Extract the (X, Y) coordinate from the center of the cell holding the provided text.  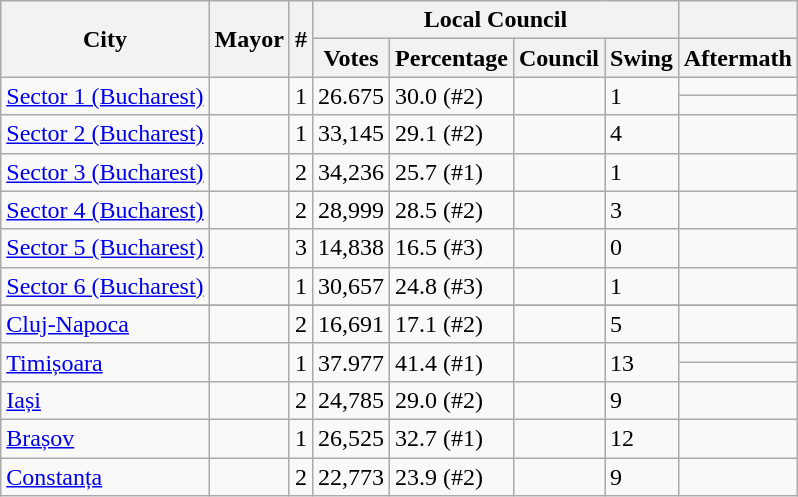
Sector 1 (Bucharest) (105, 96)
5 (642, 324)
Sector 6 (Bucharest) (105, 286)
30.0 (#2) (452, 96)
24.8 (#3) (452, 286)
29.1 (#2) (452, 134)
16,691 (352, 324)
Sector 2 (Bucharest) (105, 134)
37.977 (352, 362)
Cluj-Napoca (105, 324)
30,657 (352, 286)
33,145 (352, 134)
26.675 (352, 96)
41.4 (#1) (452, 362)
Sector 5 (Bucharest) (105, 248)
Local Council (496, 20)
Council (558, 58)
Aftermath (738, 58)
28.5 (#2) (452, 210)
24,785 (352, 400)
Percentage (452, 58)
# (300, 39)
16.5 (#3) (452, 248)
22,773 (352, 477)
34,236 (352, 172)
Brașov (105, 438)
4 (642, 134)
0 (642, 248)
25.7 (#1) (452, 172)
17.1 (#2) (452, 324)
28,999 (352, 210)
Sector 3 (Bucharest) (105, 172)
City (105, 39)
14,838 (352, 248)
Timișoara (105, 362)
29.0 (#2) (452, 400)
23.9 (#2) (452, 477)
Sector 4 (Bucharest) (105, 210)
Iași (105, 400)
12 (642, 438)
32.7 (#1) (452, 438)
13 (642, 362)
Votes (352, 58)
26,525 (352, 438)
Swing (642, 58)
Constanța (105, 477)
Mayor (249, 39)
